Identify which cell holds the provided text, then report its (X, Y) central coordinate. 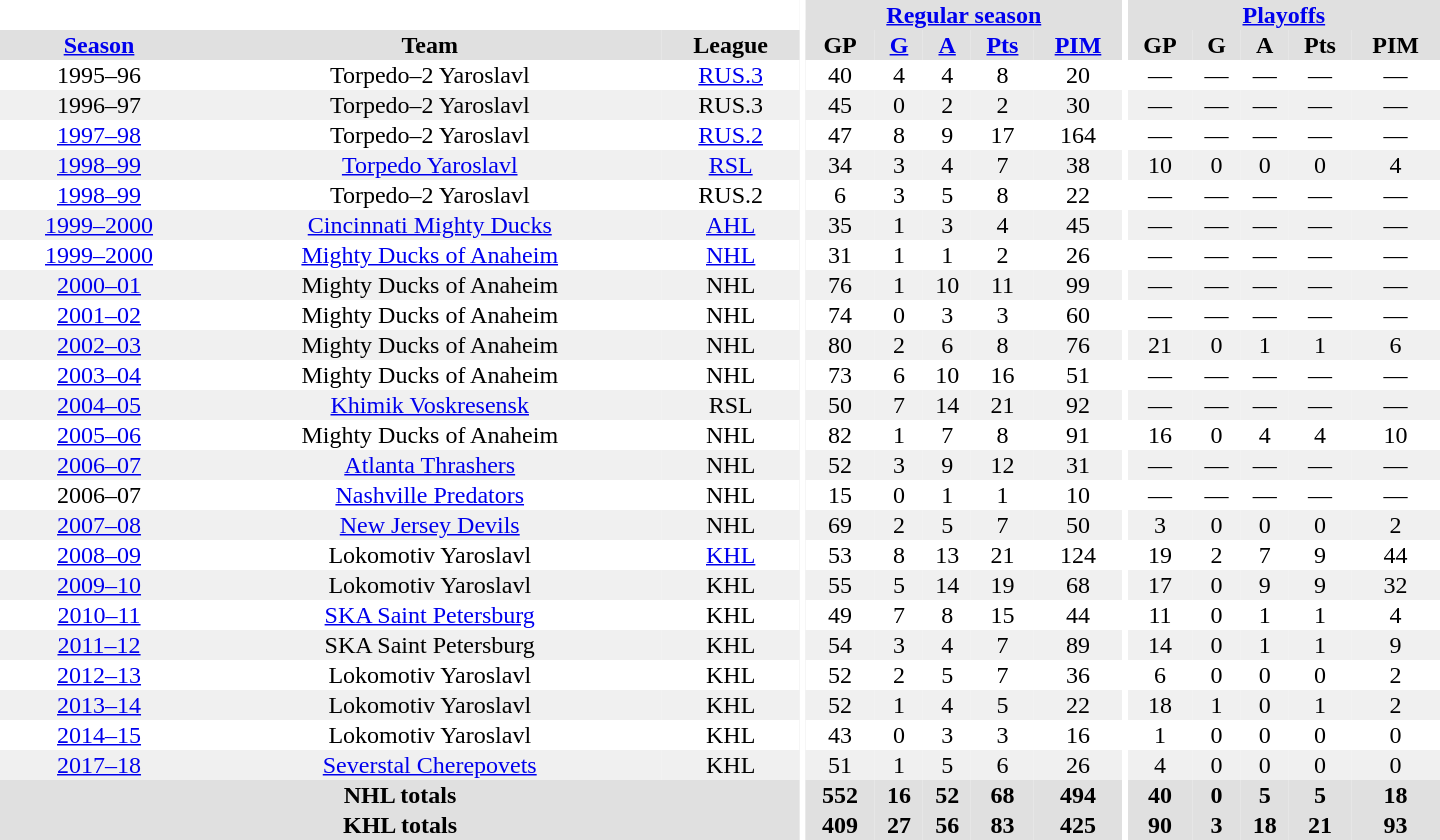
Season (99, 45)
League (730, 45)
2009–10 (99, 585)
30 (1078, 105)
Playoffs (1284, 15)
36 (1078, 675)
60 (1078, 315)
13 (947, 555)
49 (840, 615)
2013–14 (99, 705)
2002–03 (99, 345)
99 (1078, 285)
Severstal Cherepovets (430, 765)
409 (840, 825)
2014–15 (99, 735)
83 (1002, 825)
43 (840, 735)
90 (1160, 825)
74 (840, 315)
93 (1396, 825)
Torpedo Yaroslavl (430, 165)
2000–01 (99, 285)
Team (430, 45)
124 (1078, 555)
2012–13 (99, 675)
552 (840, 795)
82 (840, 435)
Cincinnati Mighty Ducks (430, 225)
38 (1078, 165)
12 (1002, 465)
494 (1078, 795)
Regular season (964, 15)
164 (1078, 135)
2017–18 (99, 765)
1997–98 (99, 135)
2010–11 (99, 615)
New Jersey Devils (430, 525)
35 (840, 225)
KHL totals (400, 825)
91 (1078, 435)
2005–06 (99, 435)
73 (840, 375)
27 (899, 825)
32 (1396, 585)
Nashville Predators (430, 495)
AHL (730, 225)
47 (840, 135)
20 (1078, 75)
55 (840, 585)
Atlanta Thrashers (430, 465)
2007–08 (99, 525)
2004–05 (99, 405)
2008–09 (99, 555)
54 (840, 645)
89 (1078, 645)
NHL totals (400, 795)
425 (1078, 825)
1995–96 (99, 75)
1996–97 (99, 105)
34 (840, 165)
80 (840, 345)
53 (840, 555)
92 (1078, 405)
56 (947, 825)
69 (840, 525)
2003–04 (99, 375)
2011–12 (99, 645)
2001–02 (99, 315)
Khimik Voskresensk (430, 405)
